Capture the cell that displays the provided text and extract its (x, y) central coordinate. 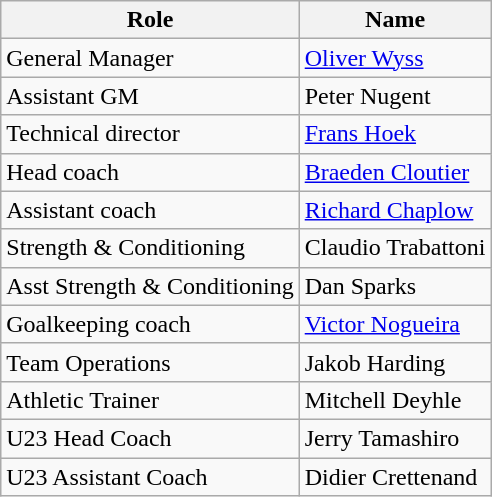
Peter Nugent (395, 96)
General Manager (150, 58)
Head coach (150, 172)
Victor Nogueira (395, 324)
Braeden Cloutier (395, 172)
Name (395, 20)
Jerry Tamashiro (395, 438)
U23 Head Coach (150, 438)
Role (150, 20)
Assistant coach (150, 210)
Frans Hoek (395, 134)
Strength & Conditioning (150, 248)
Claudio Trabattoni (395, 248)
Assistant GM (150, 96)
Mitchell Deyhle (395, 400)
U23 Assistant Coach (150, 477)
Richard Chaplow (395, 210)
Technical director (150, 134)
Didier Crettenand (395, 477)
Team Operations (150, 362)
Athletic Trainer (150, 400)
Goalkeeping coach (150, 324)
Oliver Wyss (395, 58)
Jakob Harding (395, 362)
Dan Sparks (395, 286)
Asst Strength & Conditioning (150, 286)
